Return the [X, Y] coordinate for the center point of the cell that contains the specified text.  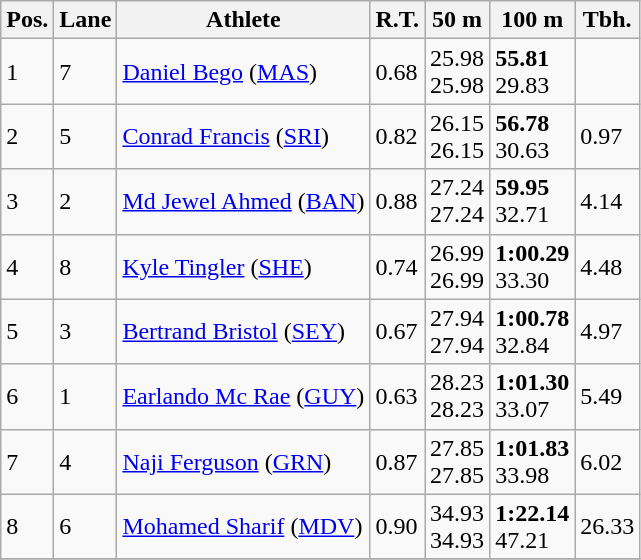
Conrad Francis (SRI) [244, 136]
1:01.8333.98 [532, 462]
0.74 [398, 266]
0.68 [398, 72]
Pos. [28, 20]
4.97 [608, 332]
28.2328.23 [458, 396]
0.87 [398, 462]
59.9532.71 [532, 202]
27.9427.94 [458, 332]
Naji Ferguson (GRN) [244, 462]
Earlando Mc Rae (GUY) [244, 396]
4.14 [608, 202]
4.48 [608, 266]
1:22.1447.21 [532, 526]
0.90 [398, 526]
Bertrand Bristol (SEY) [244, 332]
Daniel Bego (MAS) [244, 72]
Mohamed Sharif (MDV) [244, 526]
50 m [458, 20]
34.9334.93 [458, 526]
0.63 [398, 396]
1:01.3033.07 [532, 396]
Kyle Tingler (SHE) [244, 266]
27.8527.85 [458, 462]
100 m [532, 20]
Athlete [244, 20]
Lane [86, 20]
1:00.7832.84 [532, 332]
Md Jewel Ahmed (BAN) [244, 202]
55.8129.83 [532, 72]
56.7830.63 [532, 136]
R.T. [398, 20]
0.88 [398, 202]
Tbh. [608, 20]
25.9825.98 [458, 72]
0.67 [398, 332]
0.82 [398, 136]
26.9926.99 [458, 266]
27.2427.24 [458, 202]
0.97 [608, 136]
26.33 [608, 526]
5.49 [608, 396]
26.1526.15 [458, 136]
6.02 [608, 462]
1:00.2933.30 [532, 266]
